Scan for the cell matching the given text and deliver its (x, y) coordinate at center. 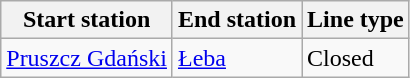
Closed (356, 58)
Pruszcz Gdański (87, 58)
Line type (356, 20)
Start station (87, 20)
Łeba (236, 58)
End station (236, 20)
